Scan for the cell matching the given text and deliver its (x, y) coordinate at center. 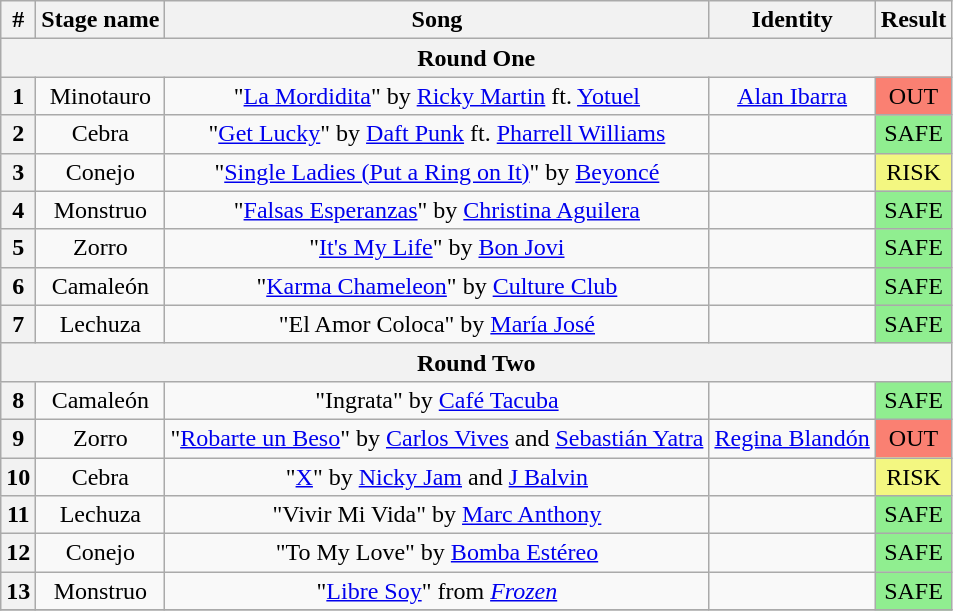
"Falsas Esperanzas" by Christina Aguilera (437, 210)
Minotauro (100, 96)
13 (18, 591)
"Libre Soy" from Frozen (437, 591)
7 (18, 324)
1 (18, 96)
"La Mordidita" by Ricky Martin ft. Yotuel (437, 96)
"X" by Nicky Jam and J Balvin (437, 477)
"Get Lucky" by Daft Punk ft. Pharrell Williams (437, 134)
Alan Ibarra (792, 96)
Regina Blandón (792, 438)
3 (18, 172)
Stage name (100, 20)
Result (913, 20)
"Ingrata" by Café Tacuba (437, 400)
11 (18, 515)
Round Two (476, 362)
"It's My Life" by Bon Jovi (437, 248)
4 (18, 210)
"Single Ladies (Put a Ring on It)" by Beyoncé (437, 172)
Round One (476, 58)
"To My Love" by Bomba Estéreo (437, 553)
5 (18, 248)
9 (18, 438)
"El Amor Coloca" by María José (437, 324)
2 (18, 134)
"Robarte un Beso" by Carlos Vives and Sebastián Yatra (437, 438)
6 (18, 286)
"Vivir Mi Vida" by Marc Anthony (437, 515)
Identity (792, 20)
"Karma Chameleon" by Culture Club (437, 286)
8 (18, 400)
12 (18, 553)
# (18, 20)
Song (437, 20)
10 (18, 477)
